For the text-containing cell, return its midpoint in [X, Y] coordinate format. 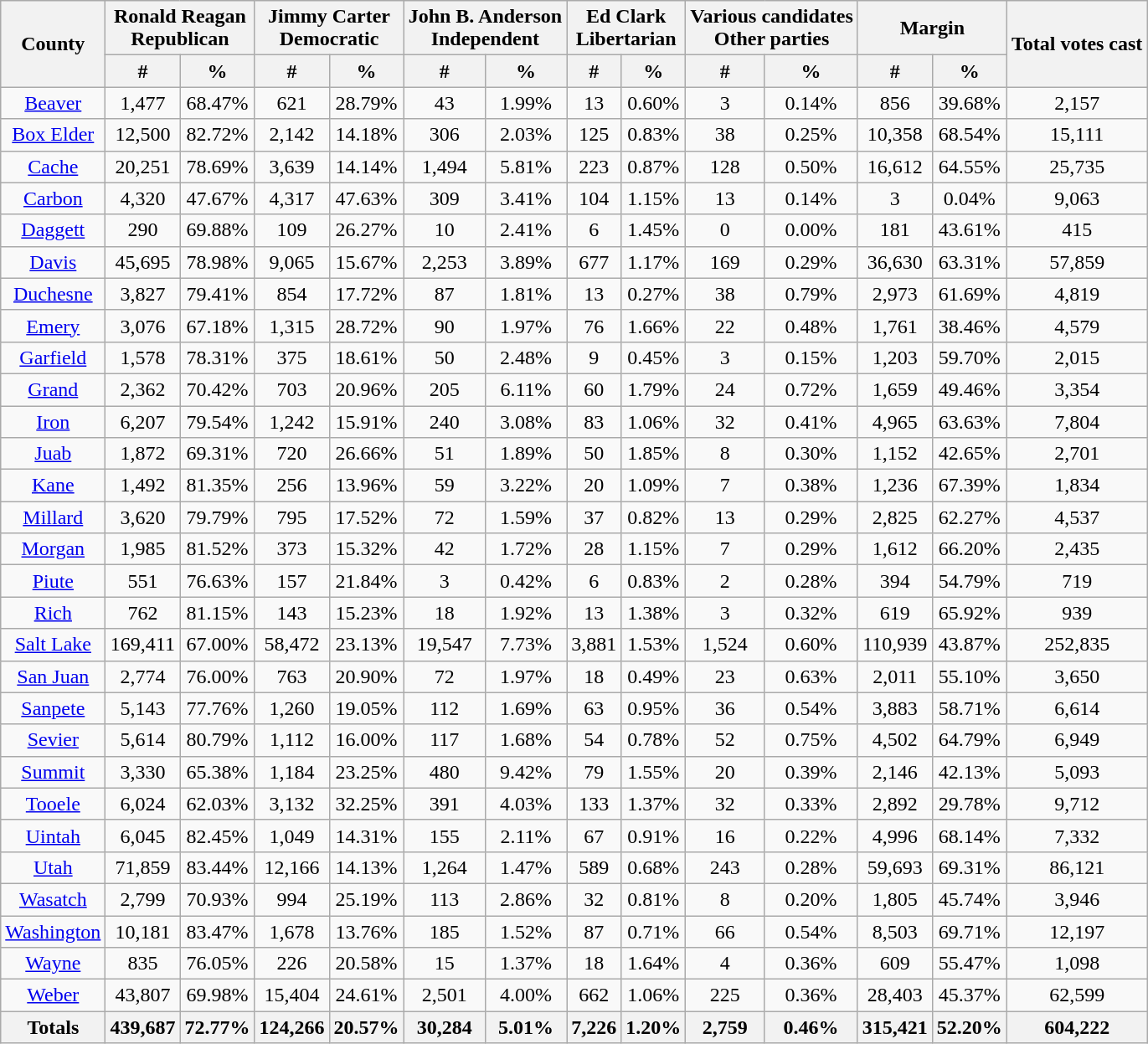
2,825 [894, 517]
1,659 [894, 389]
4,996 [894, 836]
2,362 [142, 389]
0.15% [811, 357]
3,330 [142, 772]
78.31% [218, 357]
4,579 [1077, 326]
4.03% [526, 804]
10 [444, 230]
3,883 [894, 708]
1,112 [291, 740]
3,881 [595, 645]
1,985 [142, 549]
6,024 [142, 804]
22 [725, 326]
9,065 [291, 262]
315,421 [894, 1027]
0.48% [811, 326]
1,578 [142, 357]
3.08% [526, 421]
0.32% [811, 613]
36 [725, 708]
6,045 [142, 836]
2,701 [1077, 454]
20,251 [142, 167]
80.79% [218, 740]
2,157 [1077, 103]
64.79% [970, 740]
21.84% [367, 581]
225 [725, 995]
1.79% [653, 389]
47.63% [367, 198]
78.98% [218, 262]
23.25% [367, 772]
128 [725, 167]
15.67% [367, 262]
7,332 [1077, 836]
20.90% [367, 676]
223 [595, 167]
8,503 [894, 932]
226 [291, 964]
104 [595, 198]
68.14% [970, 836]
81.52% [218, 549]
0.87% [653, 167]
3.89% [526, 262]
0.04% [970, 198]
Utah [54, 867]
1,761 [894, 326]
Iron [54, 421]
Margin [932, 28]
81.15% [218, 613]
856 [894, 103]
1,152 [894, 454]
4,317 [291, 198]
76 [595, 326]
1.85% [653, 454]
0.82% [653, 517]
2.48% [526, 357]
1,834 [1077, 486]
2,799 [142, 899]
10,181 [142, 932]
65.38% [218, 772]
1.72% [526, 549]
1,260 [291, 708]
51 [444, 454]
2.11% [526, 836]
66.20% [970, 549]
854 [291, 294]
9,712 [1077, 804]
Uintah [54, 836]
0.38% [811, 486]
9,063 [1077, 198]
San Juan [54, 676]
0.71% [653, 932]
17.52% [367, 517]
0.39% [811, 772]
15,404 [291, 995]
0.68% [653, 867]
82.72% [218, 135]
157 [291, 581]
604,222 [1077, 1027]
762 [142, 613]
13.76% [367, 932]
69.88% [218, 230]
6,207 [142, 421]
67.18% [218, 326]
47.67% [218, 198]
662 [595, 995]
133 [595, 804]
90 [444, 326]
3,354 [1077, 389]
1,049 [291, 836]
62,599 [1077, 995]
720 [291, 454]
24 [725, 389]
3,132 [291, 804]
306 [444, 135]
621 [291, 103]
703 [291, 389]
Ed ClarkLibertarian [626, 28]
45.37% [970, 995]
Garfield [54, 357]
1.20% [653, 1027]
619 [894, 613]
2.41% [526, 230]
81.35% [218, 486]
68.47% [218, 103]
1,315 [291, 326]
69.98% [218, 995]
16,612 [894, 167]
1.09% [653, 486]
59.70% [970, 357]
70.93% [218, 899]
109 [291, 230]
25.19% [367, 899]
0.25% [811, 135]
12,197 [1077, 932]
68.54% [970, 135]
1.64% [653, 964]
185 [444, 932]
3,620 [142, 517]
415 [1077, 230]
Beaver [54, 103]
6,614 [1077, 708]
63 [595, 708]
64.55% [970, 167]
0.79% [811, 294]
0.72% [811, 389]
Salt Lake [54, 645]
5,614 [142, 740]
1.52% [526, 932]
3,639 [291, 167]
23.13% [367, 645]
9.42% [526, 772]
719 [1077, 581]
2,759 [725, 1027]
39.68% [970, 103]
57,859 [1077, 262]
1.45% [653, 230]
2,015 [1077, 357]
63.63% [970, 421]
42 [444, 549]
9 [595, 357]
2,892 [894, 804]
169,411 [142, 645]
14.18% [367, 135]
0.81% [653, 899]
309 [444, 198]
939 [1077, 613]
19,547 [444, 645]
55.47% [970, 964]
67.00% [218, 645]
0.00% [811, 230]
3,076 [142, 326]
795 [291, 517]
45,695 [142, 262]
763 [291, 676]
72.77% [218, 1027]
5,093 [1077, 772]
0.45% [653, 357]
Emery [54, 326]
12,500 [142, 135]
0.41% [811, 421]
2,501 [444, 995]
677 [595, 262]
1.68% [526, 740]
3,650 [1077, 676]
County [54, 44]
19.05% [367, 708]
25,735 [1077, 167]
79.54% [218, 421]
0.30% [811, 454]
373 [291, 549]
86,121 [1077, 867]
1,477 [142, 103]
Various candidatesOther parties [772, 28]
143 [291, 613]
29.78% [970, 804]
3.22% [526, 486]
4,537 [1077, 517]
20.58% [367, 964]
169 [725, 262]
Weber [54, 995]
7,226 [595, 1027]
76.63% [218, 581]
Grand [54, 389]
16.00% [367, 740]
60 [595, 389]
243 [725, 867]
1,494 [444, 167]
Totals [54, 1027]
61.69% [970, 294]
Sevier [54, 740]
2,146 [894, 772]
15.23% [367, 613]
1,612 [894, 549]
7.73% [526, 645]
124,266 [291, 1027]
37 [595, 517]
Tooele [54, 804]
20.96% [367, 389]
0.49% [653, 676]
Ronald ReaganRepublican [180, 28]
54 [595, 740]
240 [444, 421]
4,819 [1077, 294]
117 [444, 740]
Duchesne [54, 294]
38.46% [970, 326]
59 [444, 486]
67.39% [970, 486]
36,630 [894, 262]
28 [595, 549]
394 [894, 581]
0.42% [526, 581]
59,693 [894, 867]
17.72% [367, 294]
994 [291, 899]
110,939 [894, 645]
Summit [54, 772]
Millard [54, 517]
2 [725, 581]
54.79% [970, 581]
42.13% [970, 772]
Piute [54, 581]
1,242 [291, 421]
5.01% [526, 1027]
2,142 [291, 135]
5,143 [142, 708]
15.32% [367, 549]
69.71% [970, 932]
1,492 [142, 486]
4 [725, 964]
49.46% [970, 389]
55.10% [970, 676]
1.59% [526, 517]
15 [444, 964]
1.53% [653, 645]
0.95% [653, 708]
23 [725, 676]
3,946 [1077, 899]
79.79% [218, 517]
0.46% [811, 1027]
42.65% [970, 454]
1.69% [526, 708]
252,835 [1077, 645]
2,774 [142, 676]
0.33% [811, 804]
66 [725, 932]
Sanpete [54, 708]
290 [142, 230]
Wayne [54, 964]
551 [142, 581]
0.78% [653, 740]
256 [291, 486]
15.91% [367, 421]
24.61% [367, 995]
3.41% [526, 198]
3,827 [142, 294]
63.31% [970, 262]
2,435 [1077, 549]
58.71% [970, 708]
58,472 [291, 645]
1,203 [894, 357]
83.47% [218, 932]
1.47% [526, 867]
7,804 [1077, 421]
4,320 [142, 198]
2,253 [444, 262]
76.05% [218, 964]
Rich [54, 613]
1.81% [526, 294]
Carbon [54, 198]
0.75% [811, 740]
52.20% [970, 1027]
28.72% [367, 326]
4.00% [526, 995]
1,805 [894, 899]
77.76% [218, 708]
391 [444, 804]
Jimmy CarterDemocratic [329, 28]
43.61% [970, 230]
20.57% [367, 1027]
65.92% [970, 613]
609 [894, 964]
26.66% [367, 454]
30,284 [444, 1027]
Cache [54, 167]
2,011 [894, 676]
Box Elder [54, 135]
Morgan [54, 549]
0.20% [811, 899]
4,965 [894, 421]
62.27% [970, 517]
28,403 [894, 995]
1.66% [653, 326]
John B. AndersonIndependent [485, 28]
0.91% [653, 836]
1,184 [291, 772]
181 [894, 230]
0.50% [811, 167]
67 [595, 836]
79 [595, 772]
Wasatch [54, 899]
14.13% [367, 867]
1,264 [444, 867]
18.61% [367, 357]
1,098 [1077, 964]
0.27% [653, 294]
12,166 [291, 867]
32.25% [367, 804]
10,358 [894, 135]
2.03% [526, 135]
589 [595, 867]
15,111 [1077, 135]
113 [444, 899]
13.96% [367, 486]
112 [444, 708]
26.27% [367, 230]
125 [595, 135]
0 [725, 230]
43.87% [970, 645]
205 [444, 389]
Kane [54, 486]
439,687 [142, 1027]
4,502 [894, 740]
6.11% [526, 389]
76.00% [218, 676]
62.03% [218, 804]
1,524 [725, 645]
1.89% [526, 454]
43,807 [142, 995]
2.86% [526, 899]
1,236 [894, 486]
Total votes cast [1077, 44]
2,973 [894, 294]
1.17% [653, 262]
16 [725, 836]
1.99% [526, 103]
5.81% [526, 167]
Daggett [54, 230]
43 [444, 103]
1.55% [653, 772]
79.41% [218, 294]
835 [142, 964]
375 [291, 357]
Washington [54, 932]
155 [444, 836]
83.44% [218, 867]
Juab [54, 454]
1,872 [142, 454]
83 [595, 421]
1,678 [291, 932]
Davis [54, 262]
70.42% [218, 389]
28.79% [367, 103]
78.69% [218, 167]
71,859 [142, 867]
1.92% [526, 613]
45.74% [970, 899]
52 [725, 740]
6,949 [1077, 740]
1.38% [653, 613]
480 [444, 772]
14.31% [367, 836]
82.45% [218, 836]
0.22% [811, 836]
0.63% [811, 676]
14.14% [367, 167]
